Provide the (x, y) coordinate of the cell's center where the given text is located.  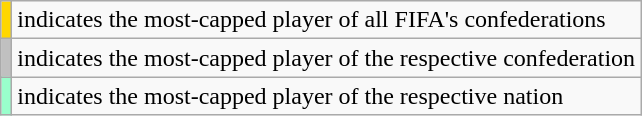
indicates the most-capped player of the respective confederation (326, 58)
indicates the most-capped player of all FIFA's confederations (326, 20)
indicates the most-capped player of the respective nation (326, 96)
